From the cell containing the given text, extract its center point as (x, y) coordinate. 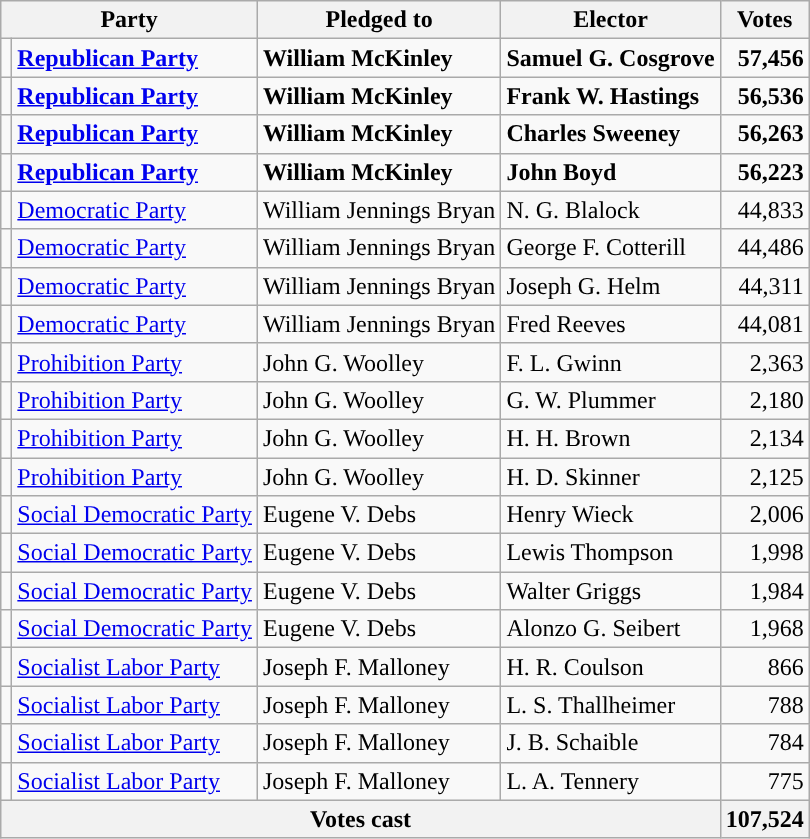
56,263 (764, 134)
John Boyd (610, 172)
Party (130, 20)
Votes cast (360, 819)
775 (764, 781)
866 (764, 667)
1,984 (764, 591)
Pledged to (378, 20)
1,998 (764, 553)
J. B. Schaible (610, 743)
788 (764, 705)
L. A. Tennery (610, 781)
George F. Cotterill (610, 248)
G. W. Plummer (610, 400)
Joseph G. Helm (610, 286)
2,134 (764, 438)
56,223 (764, 172)
Lewis Thompson (610, 553)
2,363 (764, 362)
N. G. Blalock (610, 210)
2,125 (764, 477)
107,524 (764, 819)
1,968 (764, 629)
Samuel G. Cosgrove (610, 58)
44,311 (764, 286)
Elector (610, 20)
56,536 (764, 96)
44,486 (764, 248)
H. H. Brown (610, 438)
Frank W. Hastings (610, 96)
Charles Sweeney (610, 134)
L. S. Thallheimer (610, 705)
44,833 (764, 210)
H. R. Coulson (610, 667)
784 (764, 743)
44,081 (764, 324)
Alonzo G. Seibert (610, 629)
Walter Griggs (610, 591)
H. D. Skinner (610, 477)
F. L. Gwinn (610, 362)
2,006 (764, 515)
2,180 (764, 400)
Fred Reeves (610, 324)
Henry Wieck (610, 515)
Votes (764, 20)
57,456 (764, 58)
